Provide the (x, y) coordinate of the cell's center where the given text is located.  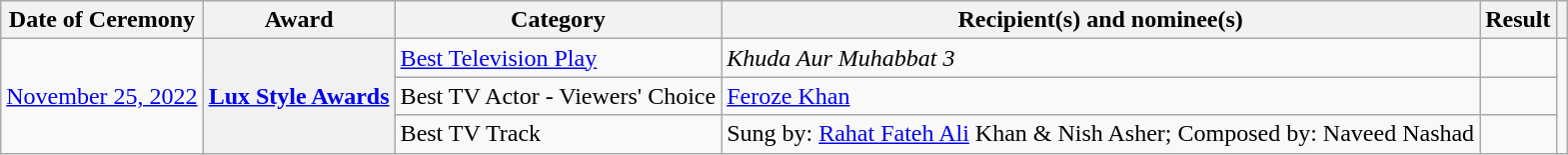
November 25, 2022 (102, 96)
Lux Style Awards (299, 96)
Best TV Actor - Viewers' Choice (558, 96)
Category (558, 20)
Result (1518, 20)
Khuda Aur Muhabbat 3 (1101, 58)
Award (299, 20)
Recipient(s) and nominee(s) (1101, 20)
Feroze Khan (1101, 96)
Date of Ceremony (102, 20)
Best TV Track (558, 134)
Best Television Play (558, 58)
Sung by: Rahat Fateh Ali Khan & Nish Asher; Composed by: Naveed Nashad (1101, 134)
